Scan for the cell matching the given text and deliver its [x, y] coordinate at center. 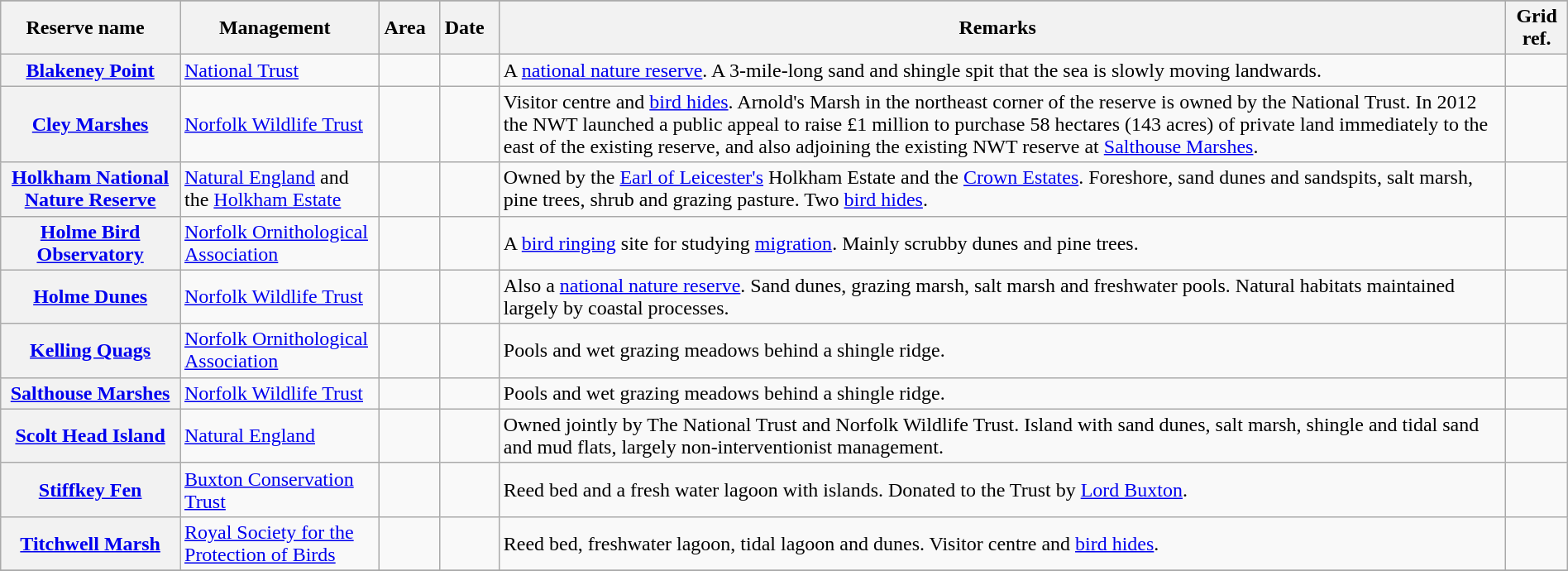
A national nature reserve. A 3-mile-long sand and shingle spit that the sea is slowly moving landwards. [1002, 70]
Reed bed, freshwater lagoon, tidal lagoon and dunes. Visitor centre and bird hides. [1002, 543]
Kelling Quags [91, 351]
Titchwell Marsh [91, 543]
Holkham National Nature Reserve [91, 189]
Royal Society for the Protection of Birds [280, 543]
Cley Marshes [91, 124]
Natural England [280, 435]
Natural England and the Holkham Estate [280, 189]
Blakeney Point [91, 70]
Holme Bird Observatory [91, 243]
Holme Dunes [91, 296]
Also a national nature reserve. Sand dunes, grazing marsh, salt marsh and freshwater pools. Natural habitats maintained largely by coastal processes. [1002, 296]
Management [280, 28]
Stiffkey Fen [91, 490]
Date [470, 28]
Remarks [1002, 28]
Buxton Conservation Trust [280, 490]
National Trust [280, 70]
Scolt Head Island [91, 435]
Salthouse Marshes [91, 393]
A bird ringing site for studying migration. Mainly scrubby dunes and pine trees. [1002, 243]
Reserve name [91, 28]
Reed bed and a fresh water lagoon with islands. Donated to the Trust by Lord Buxton. [1002, 490]
Grid ref. [1537, 28]
Area [410, 28]
